Determine the (x, y) coordinate at the center of the cell enclosing the given text.  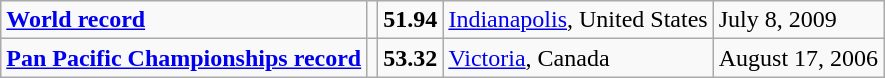
53.32 (410, 58)
Indianapolis, United States (578, 20)
August 17, 2006 (798, 58)
July 8, 2009 (798, 20)
Victoria, Canada (578, 58)
Pan Pacific Championships record (184, 58)
World record (184, 20)
51.94 (410, 20)
